Return the [x, y] coordinate for the center point of the cell that contains the specified text.  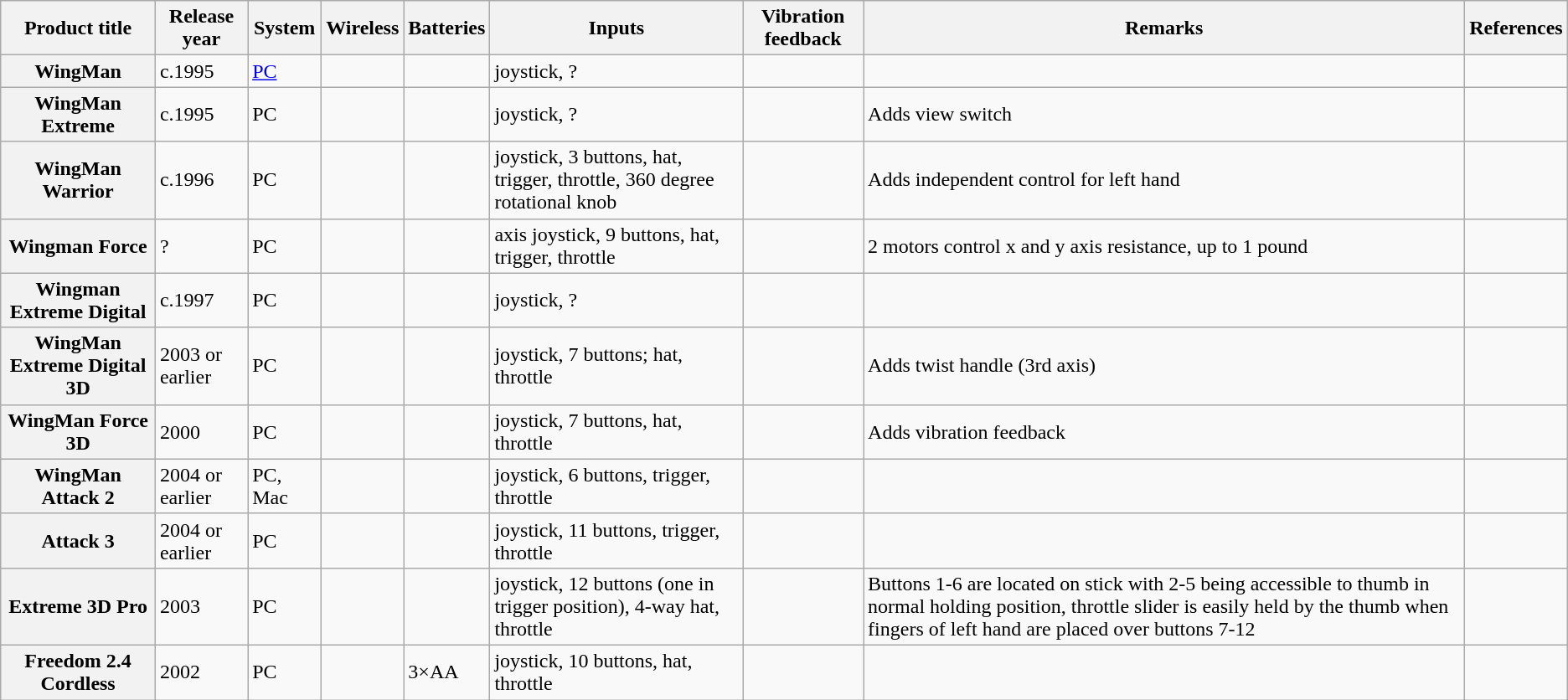
axis joystick, 9 buttons, hat, trigger, throttle [616, 246]
Remarks [1164, 28]
Vibration feedback [803, 28]
Adds twist handle (3rd axis) [1164, 366]
Wireless [363, 28]
3×AA [447, 672]
joystick, 10 buttons, hat, throttle [616, 672]
2 motors control x and y axis resistance, up to 1 pound [1164, 246]
2003 or earlier [201, 366]
Attack 3 [79, 541]
Adds vibration feedback [1164, 432]
Adds view switch [1164, 114]
2003 [201, 606]
2002 [201, 672]
Inputs [616, 28]
Wingman Extreme Digital [79, 300]
joystick, 7 buttons, hat, throttle [616, 432]
WingMan Attack 2 [79, 486]
joystick, 11 buttons, trigger, throttle [616, 541]
joystick, 7 buttons; hat, throttle [616, 366]
Release year [201, 28]
WingMan Extreme Digital 3D [79, 366]
References [1516, 28]
WingMan Force 3D [79, 432]
Wingman Force [79, 246]
? [201, 246]
WingMan Extreme [79, 114]
Product title [79, 28]
WingMan [79, 71]
PC, Mac [285, 486]
c.1997 [201, 300]
Extreme 3D Pro [79, 606]
2000 [201, 432]
WingMan Warrior [79, 180]
joystick, 3 buttons, hat, trigger, throttle, 360 degree rotational knob [616, 180]
Freedom 2.4 Cordless [79, 672]
Adds independent control for left hand [1164, 180]
joystick, 6 buttons, trigger, throttle [616, 486]
joystick, 12 buttons (one in trigger position), 4-way hat, throttle [616, 606]
System [285, 28]
c.1996 [201, 180]
Batteries [447, 28]
